Scan for the cell matching the given text and deliver its (X, Y) coordinate at center. 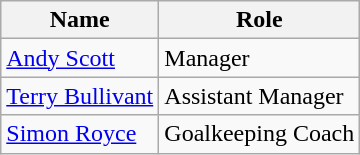
Goalkeeping Coach (260, 134)
Terry Bullivant (80, 96)
Andy Scott (80, 58)
Name (80, 20)
Role (260, 20)
Manager (260, 58)
Simon Royce (80, 134)
Assistant Manager (260, 96)
